Extract the (X, Y) coordinate from the center of the cell holding the provided text.  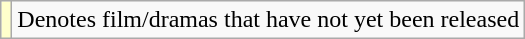
Denotes film/dramas that have not yet been released (268, 20)
